Scan for the cell matching the given text and deliver its [x, y] coordinate at center. 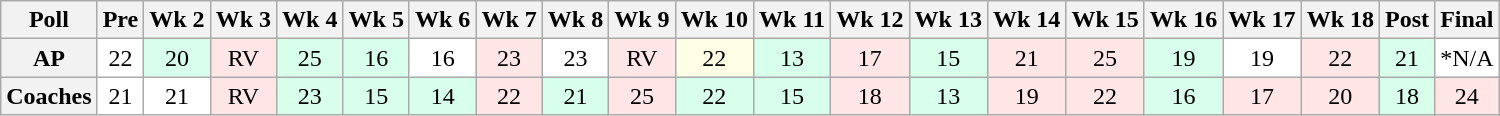
Wk 10 [714, 20]
AP [49, 58]
24 [1467, 96]
Wk 12 [870, 20]
Coaches [49, 96]
Post [1408, 20]
Wk 14 [1026, 20]
Wk 4 [310, 20]
Wk 6 [442, 20]
Wk 5 [376, 20]
Wk 2 [177, 20]
Wk 16 [1183, 20]
Wk 18 [1340, 20]
Wk 7 [509, 20]
Wk 13 [948, 20]
Wk 11 [792, 20]
Wk 15 [1105, 20]
Poll [49, 20]
Wk 17 [1262, 20]
Wk 9 [642, 20]
Pre [120, 20]
Wk 3 [243, 20]
*N/A [1467, 58]
14 [442, 96]
Final [1467, 20]
Wk 8 [575, 20]
